Pinpoint the cell where the given text exists, returning its [x, y] midpoint coordinate. 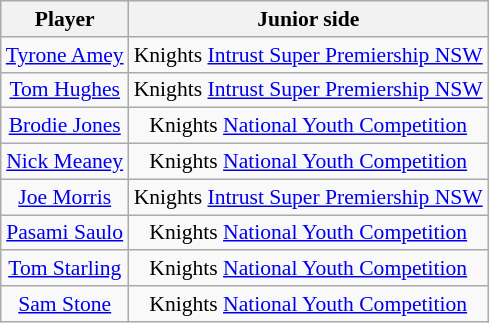
Brodie Jones [65, 126]
Player [65, 19]
Tom Starling [65, 269]
Tom Hughes [65, 90]
Tyrone Amey [65, 55]
Nick Meaney [65, 162]
Pasami Saulo [65, 233]
Joe Morris [65, 197]
Junior side [308, 19]
Sam Stone [65, 304]
